Identify which cell holds the provided text, then report its (x, y) central coordinate. 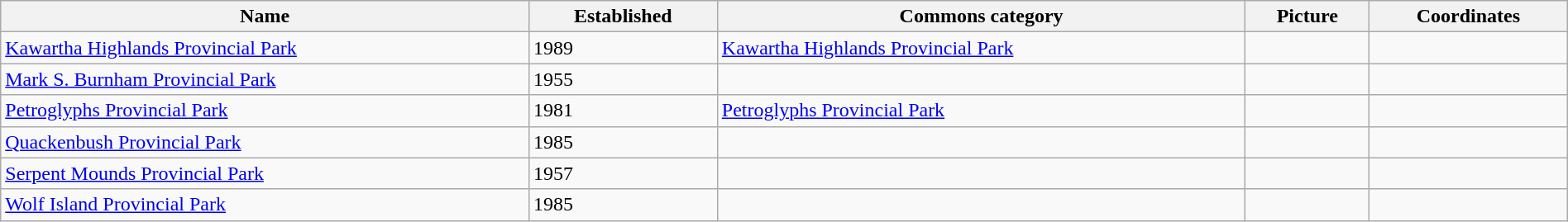
Picture (1307, 17)
1957 (623, 173)
Name (265, 17)
1989 (623, 48)
Wolf Island Provincial Park (265, 205)
Quackenbush Provincial Park (265, 142)
1981 (623, 111)
Mark S. Burnham Provincial Park (265, 79)
Serpent Mounds Provincial Park (265, 173)
1955 (623, 79)
Established (623, 17)
Commons category (981, 17)
Coordinates (1469, 17)
